Find where the given text appears and provide that cell's center as [X, Y] coordinate. 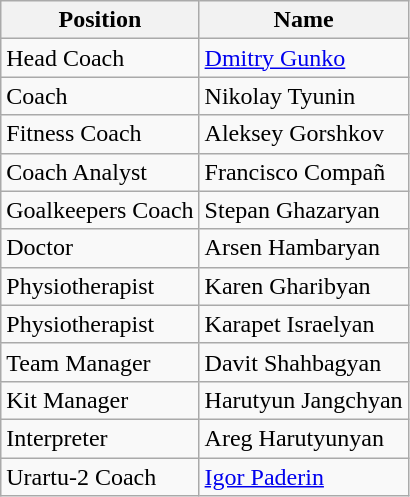
Goalkeepers Coach [100, 210]
Igor Paderin [304, 477]
Coach [100, 96]
Name [304, 20]
Doctor [100, 248]
Davit Shahbagyan [304, 362]
Coach Analyst [100, 172]
Arsen Hambaryan [304, 248]
Team Manager [100, 362]
Areg Harutyunyan [304, 438]
Kit Manager [100, 400]
Fitness Coach [100, 134]
Urartu-2 Coach [100, 477]
Aleksey Gorshkov [304, 134]
Stepan Ghazaryan [304, 210]
Harutyun Jangchyan [304, 400]
Head Coach [100, 58]
Karapet Israelyan [304, 324]
Nikolay Tyunin [304, 96]
Karen Gharibyan [304, 286]
Interpreter [100, 438]
Position [100, 20]
Francisco Compañ [304, 172]
Dmitry Gunko [304, 58]
